Scan for the cell matching the given text and deliver its [x, y] coordinate at center. 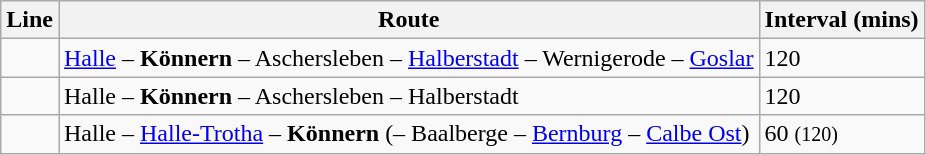
Interval (mins) [842, 20]
Route [408, 20]
Halle – Könnern – Aschersleben – Halberstadt – Wernigerode – Goslar [408, 58]
Halle – Halle-Trotha – Könnern (– Baalberge – Bernburg – Calbe Ost) [408, 134]
60 (120) [842, 134]
Halle – Könnern – Aschersleben – Halberstadt [408, 96]
Line [30, 20]
